Extract the (x, y) coordinate from the center of the cell holding the provided text.  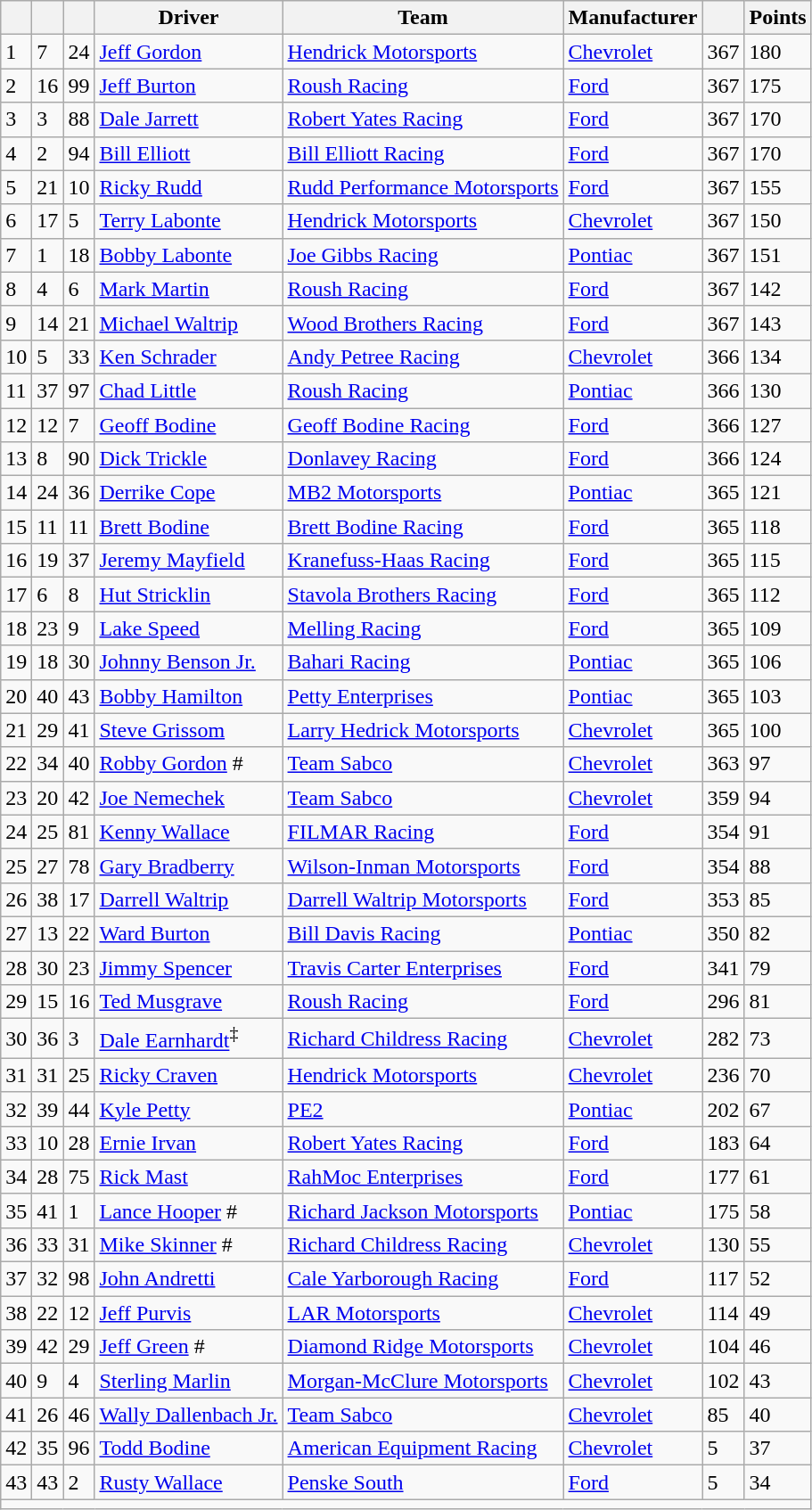
Johnny Benson Jr. (189, 662)
Travis Carter Enterprises (422, 967)
Todd Bodine (189, 1448)
Hut Stricklin (189, 595)
127 (777, 425)
90 (78, 459)
Bill Davis Racing (422, 933)
Mark Martin (189, 289)
Bill Elliott (189, 153)
Brett Bodine Racing (422, 527)
82 (777, 933)
Ricky Craven (189, 1075)
67 (777, 1109)
Kranefuss-Haas Racing (422, 561)
Dale Earnhardt‡ (189, 1039)
Morgan-McClure Motorsports (422, 1381)
114 (724, 1313)
American Equipment Racing (422, 1448)
Rick Mast (189, 1177)
55 (777, 1244)
Wood Brothers Racing (422, 323)
75 (78, 1177)
180 (777, 52)
Penske South (422, 1482)
Dick Trickle (189, 459)
Robby Gordon # (189, 764)
282 (724, 1039)
359 (724, 798)
Points (777, 18)
Darrell Waltrip Motorsports (422, 899)
363 (724, 764)
296 (724, 1002)
Jeff Burton (189, 86)
143 (777, 323)
John Andretti (189, 1279)
Steve Grissom (189, 730)
236 (724, 1075)
Team (422, 18)
Ernie Irvan (189, 1143)
78 (78, 866)
Ricky Rudd (189, 187)
151 (777, 255)
Dale Jarrett (189, 119)
Michael Waltrip (189, 323)
Ted Musgrave (189, 1002)
73 (777, 1039)
Andy Petree Racing (422, 357)
Rudd Performance Motorsports (422, 187)
Kyle Petty (189, 1109)
183 (724, 1143)
Driver (189, 18)
106 (777, 662)
353 (724, 899)
91 (777, 832)
Melling Racing (422, 628)
64 (777, 1143)
RahMoc Enterprises (422, 1177)
PE2 (422, 1109)
Larry Hedrick Motorsports (422, 730)
98 (78, 1279)
Ken Schrader (189, 357)
Chad Little (189, 390)
Jeff Purvis (189, 1313)
Lance Hooper # (189, 1210)
Richard Jackson Motorsports (422, 1210)
341 (724, 967)
49 (777, 1313)
Donlavey Racing (422, 459)
Lake Speed (189, 628)
102 (724, 1381)
124 (777, 459)
58 (777, 1210)
150 (777, 221)
Wilson-Inman Motorsports (422, 866)
Diamond Ridge Motorsports (422, 1347)
Bobby Hamilton (189, 696)
Petty Enterprises (422, 696)
Stavola Brothers Racing (422, 595)
177 (724, 1177)
115 (777, 561)
Darrell Waltrip (189, 899)
112 (777, 595)
Jeff Green # (189, 1347)
121 (777, 493)
Joe Nemechek (189, 798)
Jimmy Spencer (189, 967)
MB2 Motorsports (422, 493)
61 (777, 1177)
Mike Skinner # (189, 1244)
Sterling Marlin (189, 1381)
LAR Motorsports (422, 1313)
Joe Gibbs Racing (422, 255)
134 (777, 357)
Derrike Cope (189, 493)
100 (777, 730)
52 (777, 1279)
Bobby Labonte (189, 255)
109 (777, 628)
Brett Bodine (189, 527)
Wally Dallenbach Jr. (189, 1415)
Manufacturer (633, 18)
Terry Labonte (189, 221)
142 (777, 289)
96 (78, 1448)
Kenny Wallace (189, 832)
Jeremy Mayfield (189, 561)
Rusty Wallace (189, 1482)
155 (777, 187)
118 (777, 527)
70 (777, 1075)
FILMAR Racing (422, 832)
Cale Yarborough Racing (422, 1279)
202 (724, 1109)
79 (777, 967)
Gary Bradberry (189, 866)
44 (78, 1109)
104 (724, 1347)
Geoff Bodine (189, 425)
Ward Burton (189, 933)
117 (724, 1279)
Bahari Racing (422, 662)
103 (777, 696)
Geoff Bodine Racing (422, 425)
Jeff Gordon (189, 52)
350 (724, 933)
Bill Elliott Racing (422, 153)
99 (78, 86)
